Return (x, y) of the center of cell containing provided text 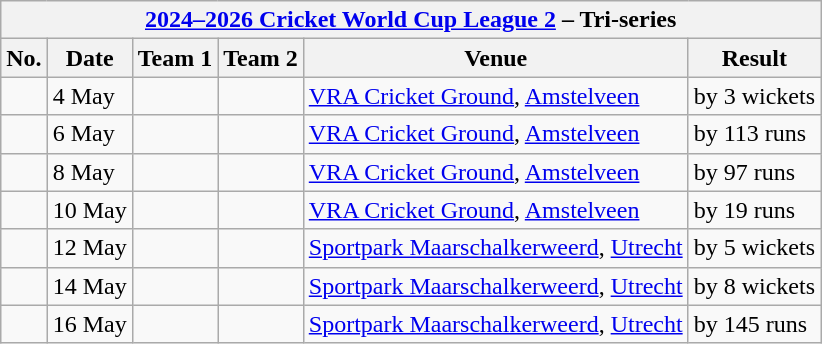
by 3 wickets (754, 96)
Result (754, 58)
Team 1 (175, 58)
by 5 wickets (754, 248)
10 May (90, 210)
by 97 runs (754, 172)
2024–2026 Cricket World Cup League 2 – Tri-series (411, 20)
16 May (90, 324)
Venue (496, 58)
No. (24, 58)
by 19 runs (754, 210)
12 May (90, 248)
6 May (90, 134)
Date (90, 58)
14 May (90, 286)
by 8 wickets (754, 286)
8 May (90, 172)
4 May (90, 96)
by 113 runs (754, 134)
by 145 runs (754, 324)
Team 2 (261, 58)
